Detect which cell encompasses the target text, then output its [X, Y] center coordinate. 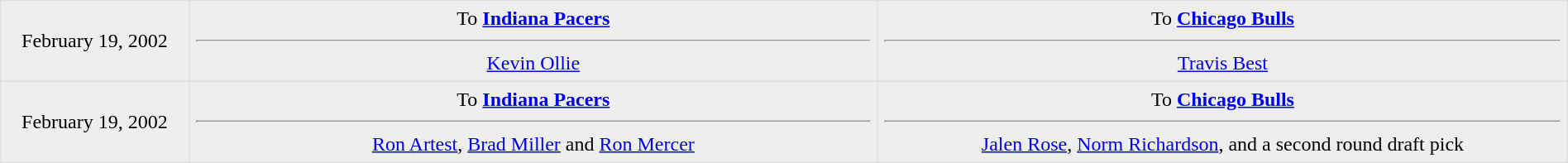
To Chicago Bulls Travis Best [1223, 41]
To Indiana PacersKevin Ollie [533, 41]
To Chicago BullsJalen Rose, Norm Richardson, and a second round draft pick [1223, 122]
To Indiana PacersRon Artest, Brad Miller and Ron Mercer [533, 122]
